From the cell containing the given text, extract its center point as (x, y) coordinate. 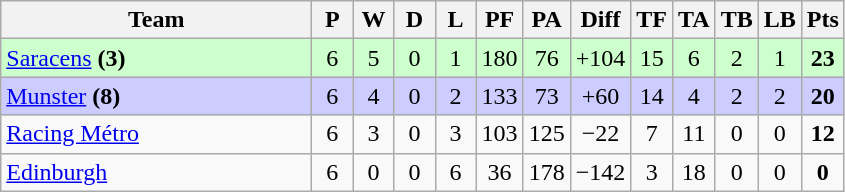
Munster (8) (156, 96)
180 (500, 58)
TF (652, 20)
Diff (600, 20)
15 (652, 58)
P (332, 20)
5 (374, 58)
Saracens (3) (156, 58)
+104 (600, 58)
23 (822, 58)
PA (546, 20)
Team (156, 20)
103 (500, 134)
18 (694, 172)
178 (546, 172)
−142 (600, 172)
20 (822, 96)
L (456, 20)
Racing Métro (156, 134)
14 (652, 96)
133 (500, 96)
PF (500, 20)
+60 (600, 96)
Pts (822, 20)
D (414, 20)
Edinburgh (156, 172)
TB (736, 20)
LB (780, 20)
−22 (600, 134)
125 (546, 134)
7 (652, 134)
W (374, 20)
36 (500, 172)
12 (822, 134)
76 (546, 58)
11 (694, 134)
73 (546, 96)
TA (694, 20)
